For the text-containing cell, return its midpoint in [X, Y] coordinate format. 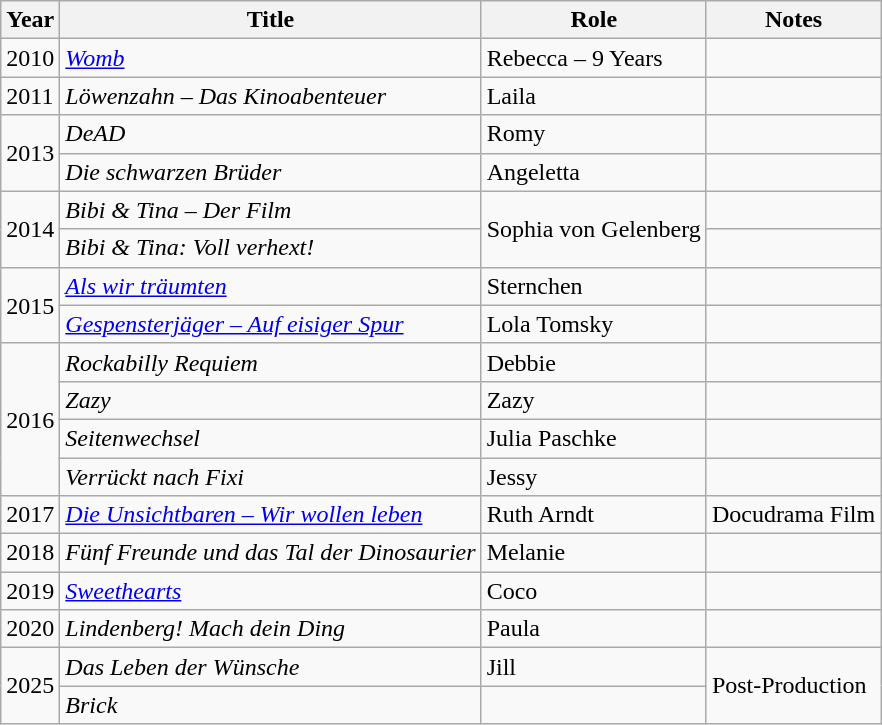
Jill [594, 667]
Post-Production [793, 686]
Jessy [594, 477]
Rockabilly Requiem [270, 362]
Rebecca – 9 Years [594, 58]
Brick [270, 705]
2015 [30, 305]
Docudrama Film [793, 515]
Year [30, 20]
2013 [30, 153]
2011 [30, 96]
Gespensterjäger – Auf eisiger Spur [270, 324]
DeAD [270, 134]
2019 [30, 591]
Sophia von Gelenberg [594, 229]
2020 [30, 629]
2018 [30, 553]
Seitenwechsel [270, 438]
Julia Paschke [594, 438]
2010 [30, 58]
Romy [594, 134]
Die schwarzen Brüder [270, 172]
Title [270, 20]
Sweethearts [270, 591]
Debbie [594, 362]
Als wir träumten [270, 286]
Sternchen [594, 286]
2017 [30, 515]
2014 [30, 229]
Lola Tomsky [594, 324]
2025 [30, 686]
Angeletta [594, 172]
Melanie [594, 553]
Bibi & Tina: Voll verhext! [270, 248]
Notes [793, 20]
Löwenzahn – Das Kinoabenteuer [270, 96]
Verrückt nach Fixi [270, 477]
Laila [594, 96]
Womb [270, 58]
Role [594, 20]
Lindenberg! Mach dein Ding [270, 629]
Paula [594, 629]
Das Leben der Wünsche [270, 667]
Bibi & Tina – Der Film [270, 210]
Die Unsichtbaren – Wir wollen leben [270, 515]
2016 [30, 419]
Fünf Freunde und das Tal der Dinosaurier [270, 553]
Coco [594, 591]
Ruth Arndt [594, 515]
